Output the (X, Y) coordinate of the center of the cell containing the given text.  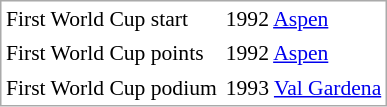
First World Cup podium (112, 87)
1993 Val Gardena (303, 87)
First World Cup start (112, 19)
First World Cup points (112, 53)
